Capture the cell that displays the provided text and extract its (x, y) central coordinate. 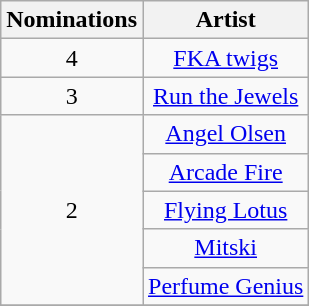
Angel Olsen (225, 134)
Perfume Genius (225, 286)
Run the Jewels (225, 96)
Mitski (225, 248)
Artist (225, 20)
4 (72, 58)
FKA twigs (225, 58)
Nominations (72, 20)
3 (72, 96)
2 (72, 210)
Flying Lotus (225, 210)
Arcade Fire (225, 172)
